Pinpoint the cell where the given text exists, returning its (x, y) midpoint coordinate. 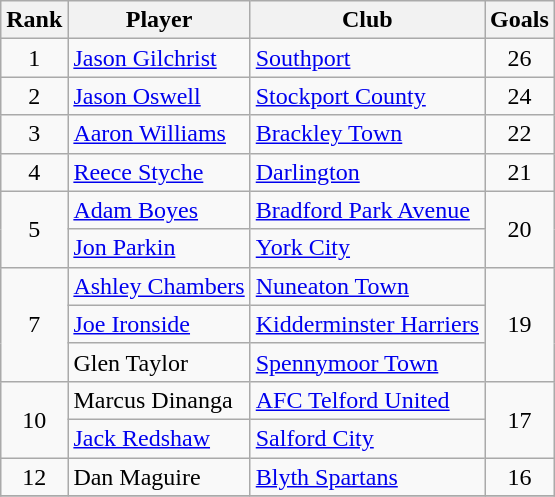
22 (520, 134)
Stockport County (367, 96)
Jack Redshaw (159, 438)
3 (34, 134)
Nuneaton Town (367, 286)
Salford City (367, 438)
Jason Gilchrist (159, 58)
7 (34, 324)
Southport (367, 58)
Ashley Chambers (159, 286)
Club (367, 20)
Spennymoor Town (367, 362)
17 (520, 419)
5 (34, 229)
Aaron Williams (159, 134)
4 (34, 172)
21 (520, 172)
12 (34, 477)
Goals (520, 20)
Blyth Spartans (367, 477)
Marcus Dinanga (159, 400)
20 (520, 229)
Brackley Town (367, 134)
Jason Oswell (159, 96)
Jon Parkin (159, 248)
AFC Telford United (367, 400)
26 (520, 58)
24 (520, 96)
York City (367, 248)
Adam Boyes (159, 210)
2 (34, 96)
Bradford Park Avenue (367, 210)
Rank (34, 20)
16 (520, 477)
Player (159, 20)
Reece Styche (159, 172)
Joe Ironside (159, 324)
1 (34, 58)
Dan Maguire (159, 477)
19 (520, 324)
Kidderminster Harriers (367, 324)
Glen Taylor (159, 362)
Darlington (367, 172)
10 (34, 419)
